For the text-containing cell, return its midpoint in (x, y) coordinate format. 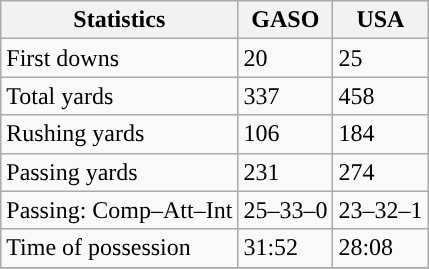
Rushing yards (120, 134)
458 (380, 96)
Total yards (120, 96)
Time of possession (120, 248)
USA (380, 20)
31:52 (286, 248)
20 (286, 58)
Passing yards (120, 172)
Passing: Comp–Att–Int (120, 210)
GASO (286, 20)
184 (380, 134)
28:08 (380, 248)
274 (380, 172)
337 (286, 96)
23–32–1 (380, 210)
First downs (120, 58)
Statistics (120, 20)
25–33–0 (286, 210)
106 (286, 134)
25 (380, 58)
231 (286, 172)
